Return the [x, y] coordinate for the center point of the cell that contains the specified text.  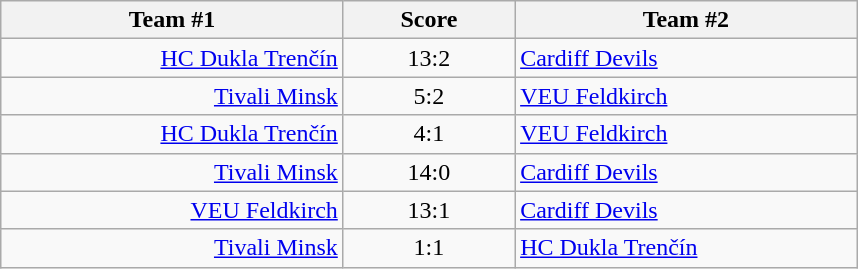
Team #1 [172, 20]
14:0 [428, 172]
4:1 [428, 134]
Team #2 [686, 20]
Score [428, 20]
5:2 [428, 96]
13:2 [428, 58]
1:1 [428, 248]
13:1 [428, 210]
